Determine the [X, Y] coordinate at the center of the cell enclosing the given text.  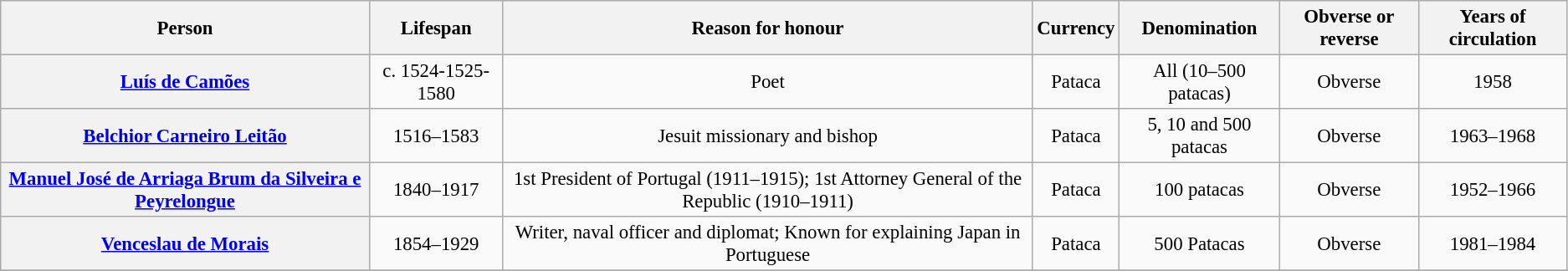
Denomination [1200, 28]
Writer, naval officer and diplomat; Known for explaining Japan in Portuguese [768, 244]
1952–1966 [1493, 191]
100 patacas [1200, 191]
Person [186, 28]
c. 1524-1525-1580 [436, 82]
Lifespan [436, 28]
1963–1968 [1493, 135]
Belchior Carneiro Leitão [186, 135]
Luís de Camões [186, 82]
Jesuit missionary and bishop [768, 135]
Manuel José de Arriaga Brum da Silveira e Peyrelongue [186, 191]
1516–1583 [436, 135]
Obverse or reverse [1349, 28]
5, 10 and 500 patacas [1200, 135]
1854–1929 [436, 244]
1981–1984 [1493, 244]
Poet [768, 82]
Venceslau de Morais [186, 244]
500 Patacas [1200, 244]
1958 [1493, 82]
Years of circulation [1493, 28]
1840–1917 [436, 191]
1st President of Portugal (1911–1915); 1st Attorney General of the Republic (1910–1911) [768, 191]
Reason for honour [768, 28]
Currency [1076, 28]
All (10–500 patacas) [1200, 82]
